Identify which cell holds the provided text, then report its (x, y) central coordinate. 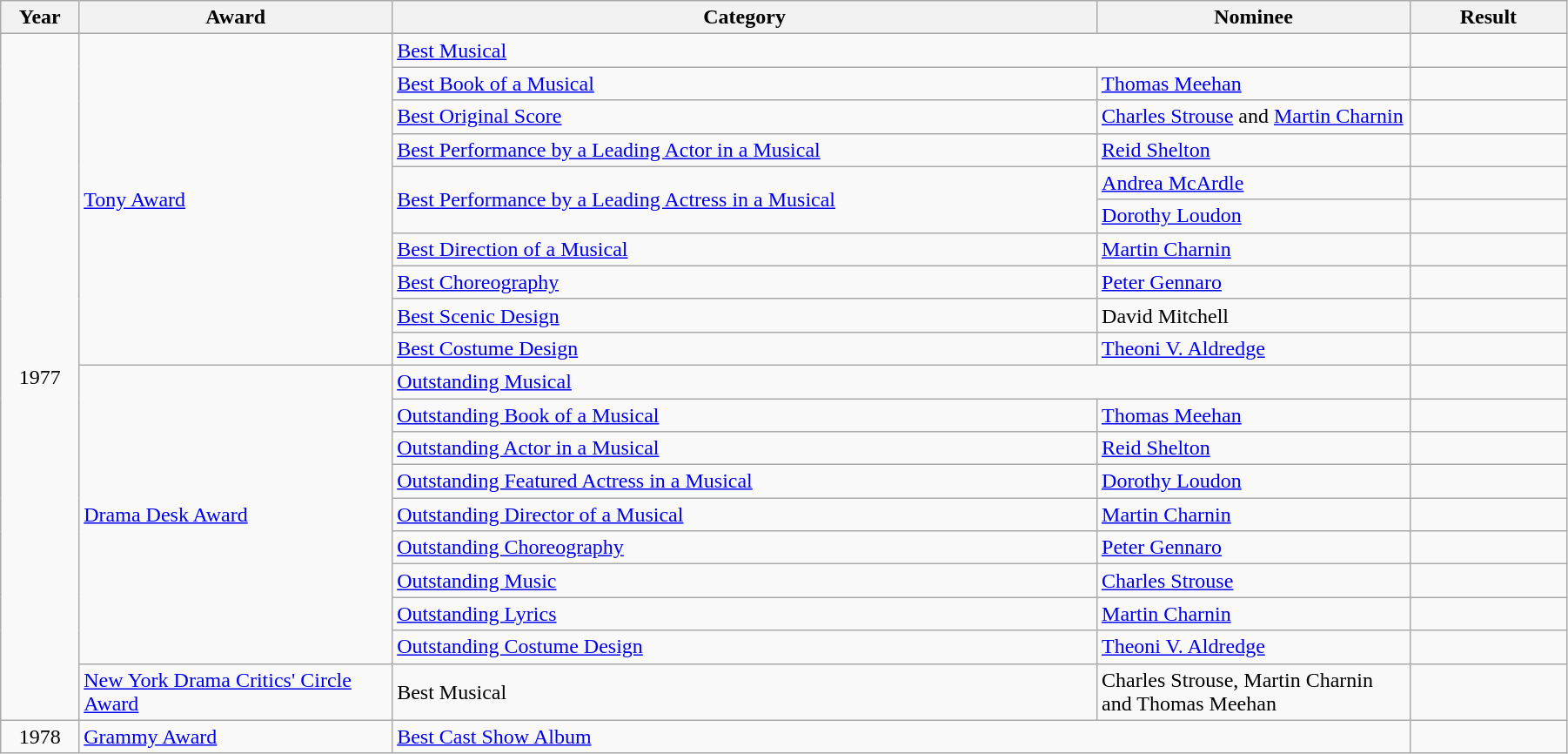
Drama Desk Award (236, 514)
New York Drama Critics' Circle Award (236, 691)
Award (236, 17)
Outstanding Choreography (745, 548)
Nominee (1254, 17)
Outstanding Director of a Musical (745, 515)
David Mitchell (1254, 315)
Best Book of a Musical (745, 84)
Charles Strouse (1254, 581)
Best Performance by a Leading Actor in a Musical (745, 150)
Outstanding Featured Actress in a Musical (745, 481)
Tony Award (236, 200)
Outstanding Music (745, 581)
1978 (40, 737)
Outstanding Musical (901, 381)
Charles Strouse and Martin Charnin (1254, 117)
Best Choreography (745, 282)
Best Performance by a Leading Actress in a Musical (745, 199)
Best Direction of a Musical (745, 249)
Outstanding Book of a Musical (745, 415)
Charles Strouse, Martin Charnin and Thomas Meehan (1254, 691)
Outstanding Costume Design (745, 647)
Best Costume Design (745, 348)
Category (745, 17)
Result (1488, 17)
Outstanding Lyrics (745, 614)
Best Original Score (745, 117)
Andrea McArdle (1254, 183)
Best Scenic Design (745, 315)
Grammy Award (236, 737)
Year (40, 17)
1977 (40, 377)
Best Cast Show Album (901, 737)
Outstanding Actor in a Musical (745, 448)
